Identify which cell holds the provided text, then report its [x, y] central coordinate. 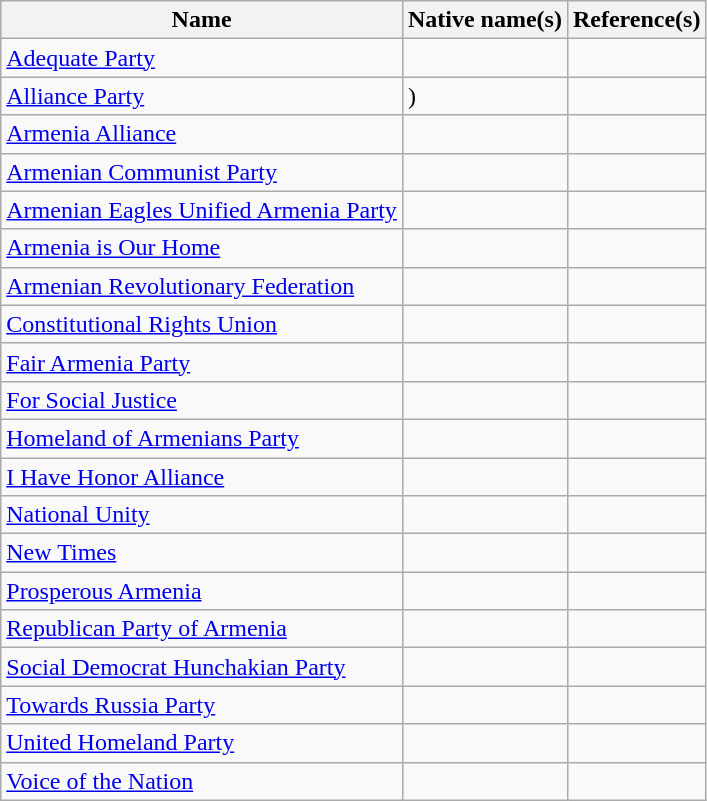
Homeland of Armenians Party [202, 438]
United Homeland Party [202, 743]
Prosperous Armenia [202, 591]
Fair Armenia Party [202, 362]
) [484, 96]
Voice of the Nation [202, 781]
Armenian Eagles Unified Armenia Party [202, 210]
Social Democrat Hunchakian Party [202, 667]
Armenian Communist Party [202, 172]
Armenia is Our Home [202, 248]
Constitutional Rights Union [202, 324]
National Unity [202, 515]
Armenia Alliance [202, 134]
For Social Justice [202, 400]
Reference(s) [636, 20]
Name [202, 20]
I Have Honor Alliance [202, 477]
Alliance Party [202, 96]
Towards Russia Party [202, 705]
Armenian Revolutionary Federation [202, 286]
Republican Party of Armenia [202, 629]
Adequate Party [202, 58]
Native name(s) [484, 20]
New Times [202, 553]
